Locate the cell with the specified text and output its [x, y] center coordinate. 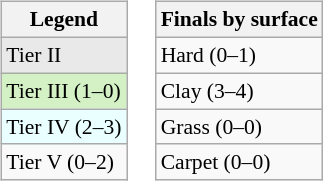
Finals by surface [240, 20]
Tier IV (2–3) [64, 127]
Tier II [64, 55]
Hard (0–1) [240, 55]
Grass (0–0) [240, 127]
Legend [64, 20]
Tier V (0–2) [64, 162]
Carpet (0–0) [240, 162]
Clay (3–4) [240, 91]
Tier III (1–0) [64, 91]
